Identify which cell holds the provided text, then report its (X, Y) central coordinate. 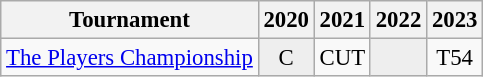
2020 (286, 20)
2022 (398, 20)
CUT (342, 58)
The Players Championship (130, 58)
2023 (455, 20)
2021 (342, 20)
Tournament (130, 20)
T54 (455, 58)
C (286, 58)
